For the text-containing cell, return its midpoint in (x, y) coordinate format. 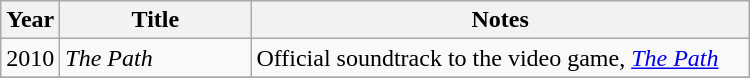
Official soundtrack to the video game, The Path (500, 58)
The Path (156, 58)
Notes (500, 20)
Year (30, 20)
Title (156, 20)
2010 (30, 58)
